Search for the cell housing the specified text and yield its (x, y) center coordinate. 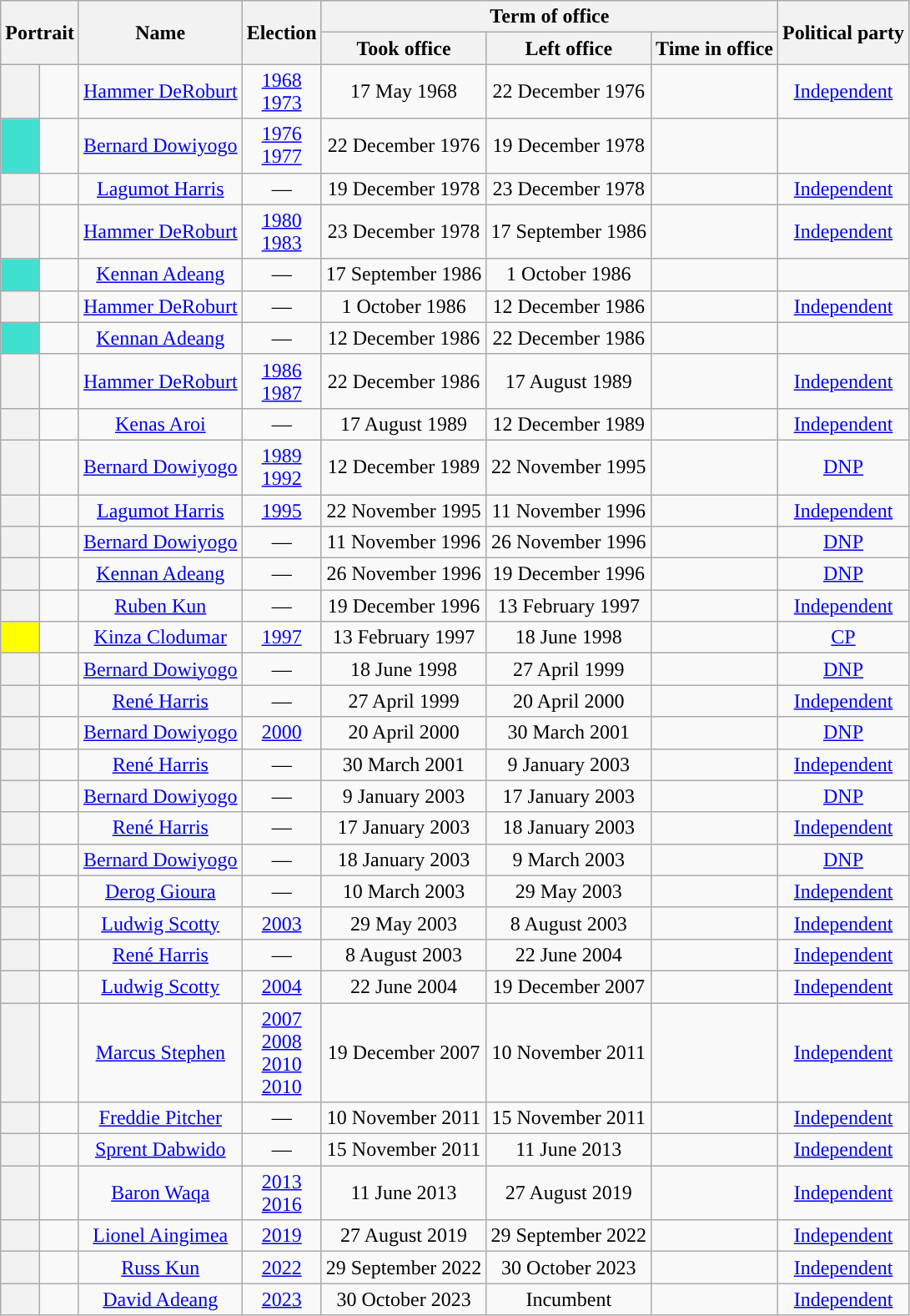
Lionel Aingimea (160, 1236)
2000 (282, 733)
200720082010 2010 (282, 1053)
Kenas Aroi (160, 424)
Took office (404, 48)
19891992 (282, 467)
Election (282, 33)
2004 (282, 986)
19861987 (282, 381)
2022 (282, 1268)
9 March 2003 (569, 860)
Kinza Clodumar (160, 638)
Marcus Stephen (160, 1053)
Russ Kun (160, 1268)
CP (844, 638)
2003 (282, 923)
1995 (282, 510)
Political party (844, 33)
2019 (282, 1236)
Baron Waqa (160, 1193)
Time in office (715, 48)
Sprent Dabwido (160, 1150)
Ruben Kun (160, 606)
Term of office (549, 17)
1997 (282, 638)
19681973 (282, 92)
19801983 (282, 232)
Portrait (40, 33)
Left office (569, 48)
10 March 2003 (404, 891)
Freddie Pitcher (160, 1118)
David Adeang (160, 1299)
2023 (282, 1299)
Derog Gioura (160, 891)
19761977 (282, 145)
20132016 (282, 1193)
17 May 1968 (404, 92)
Name (160, 33)
Incumbent (569, 1299)
